Determine the (x, y) coordinate at the center of the cell enclosing the given text.  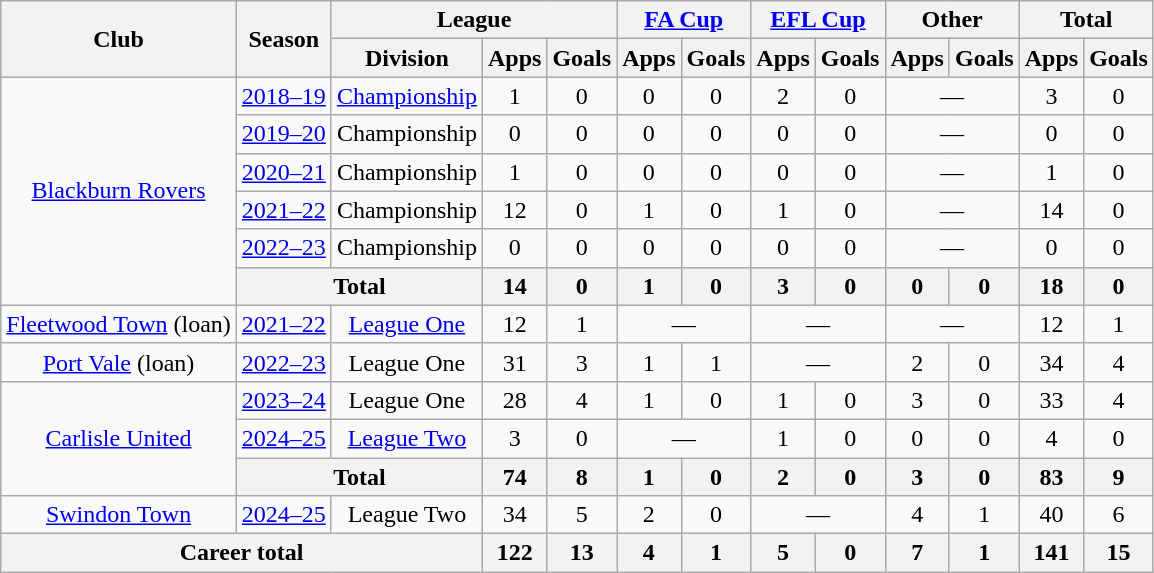
122 (514, 553)
15 (1119, 553)
31 (514, 362)
40 (1051, 515)
Career total (242, 553)
League (474, 20)
Fleetwood Town (loan) (119, 324)
74 (514, 477)
Swindon Town (119, 515)
8 (582, 477)
28 (514, 400)
33 (1051, 400)
FA Cup (684, 20)
6 (1119, 515)
Division (406, 58)
Port Vale (loan) (119, 362)
2018–19 (284, 96)
2019–20 (284, 134)
18 (1051, 286)
2023–24 (284, 400)
13 (582, 553)
Other (952, 20)
Carlisle United (119, 438)
Season (284, 39)
Blackburn Rovers (119, 191)
Club (119, 39)
EFL Cup (818, 20)
7 (917, 553)
9 (1119, 477)
83 (1051, 477)
141 (1051, 553)
2020–21 (284, 172)
